Provide the [X, Y] coordinate of the cell's center where the given text is located.  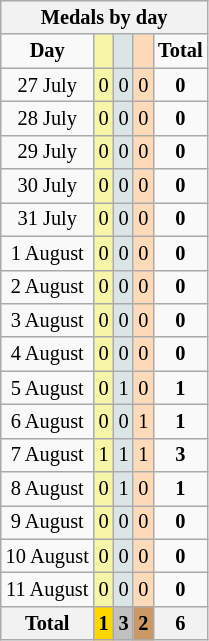
7 August [48, 455]
8 August [48, 489]
29 July [48, 152]
4 August [48, 354]
2 August [48, 287]
Day [48, 51]
1 August [48, 253]
2 [143, 623]
5 August [48, 388]
27 July [48, 85]
3 August [48, 320]
30 July [48, 186]
6 [180, 623]
11 August [48, 589]
28 July [48, 118]
9 August [48, 522]
31 July [48, 219]
6 August [48, 421]
Medals by day [104, 17]
10 August [48, 556]
